Identify which cell holds the provided text, then report its [X, Y] central coordinate. 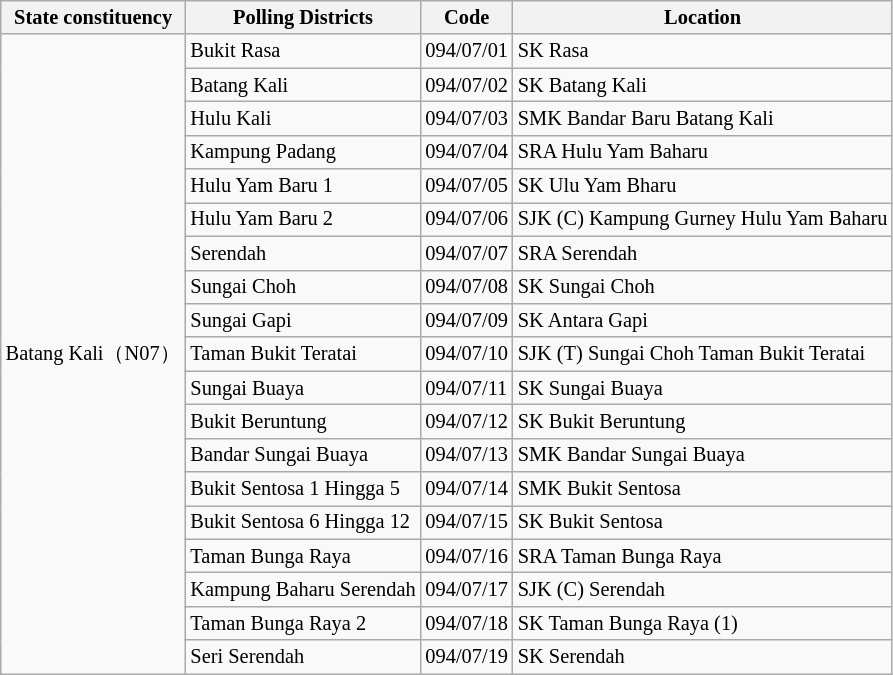
SMK Bukit Sentosa [703, 489]
Bukit Sentosa 1 Hingga 5 [302, 489]
094/07/01 [467, 51]
Taman Bukit Teratai [302, 354]
094/07/13 [467, 455]
094/07/04 [467, 152]
Kampung Padang [302, 152]
Batang Kali（N07） [94, 354]
Location [703, 17]
SRA Serendah [703, 253]
Hulu Kali [302, 118]
SK Serendah [703, 657]
Serendah [302, 253]
094/07/18 [467, 623]
Bukit Rasa [302, 51]
Polling Districts [302, 17]
SK Sungai Buaya [703, 388]
State constituency [94, 17]
SK Taman Bunga Raya (1) [703, 623]
SRA Taman Bunga Raya [703, 556]
SJK (C) Serendah [703, 589]
SK Sungai Choh [703, 287]
Seri Serendah [302, 657]
Taman Bunga Raya 2 [302, 623]
094/07/07 [467, 253]
094/07/03 [467, 118]
094/07/11 [467, 388]
094/07/19 [467, 657]
094/07/17 [467, 589]
Sungai Gapi [302, 320]
094/07/06 [467, 219]
SK Bukit Beruntung [703, 421]
SJK (T) Sungai Choh Taman Bukit Teratai [703, 354]
094/07/12 [467, 421]
SRA Hulu Yam Baharu [703, 152]
Kampung Baharu Serendah [302, 589]
094/07/15 [467, 522]
Bukit Beruntung [302, 421]
Batang Kali [302, 85]
094/07/05 [467, 186]
Taman Bunga Raya [302, 556]
Code [467, 17]
Sungai Buaya [302, 388]
SK Batang Kali [703, 85]
Hulu Yam Baru 2 [302, 219]
SK Antara Gapi [703, 320]
SJK (C) Kampung Gurney Hulu Yam Baharu [703, 219]
094/07/14 [467, 489]
Hulu Yam Baru 1 [302, 186]
SK Bukit Sentosa [703, 522]
SMK Bandar Sungai Buaya [703, 455]
094/07/08 [467, 287]
SMK Bandar Baru Batang Kali [703, 118]
094/07/09 [467, 320]
094/07/10 [467, 354]
094/07/02 [467, 85]
Sungai Choh [302, 287]
Bukit Sentosa 6 Hingga 12 [302, 522]
Bandar Sungai Buaya [302, 455]
094/07/16 [467, 556]
SK Rasa [703, 51]
SK Ulu Yam Bharu [703, 186]
